Return (x, y) of the center of cell containing provided text 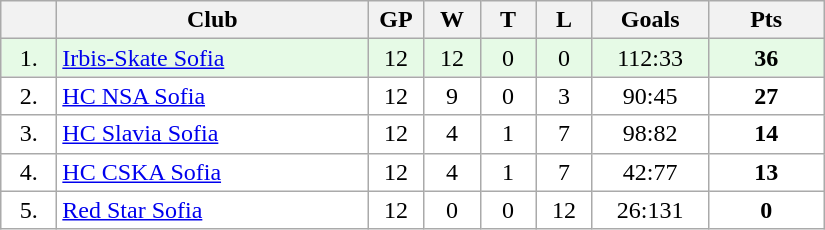
HC CSKA Sofia (212, 172)
98:82 (650, 134)
GP (396, 20)
13 (766, 172)
14 (766, 134)
4. (29, 172)
HC Slavia Sofia (212, 134)
T (508, 20)
3. (29, 134)
W (452, 20)
Pts (766, 20)
42:77 (650, 172)
L (564, 20)
3 (564, 96)
Goals (650, 20)
36 (766, 58)
27 (766, 96)
Red Star Sofia (212, 210)
1. (29, 58)
Irbis-Skate Sofia (212, 58)
HC NSA Sofia (212, 96)
112:33 (650, 58)
5. (29, 210)
2. (29, 96)
Club (212, 20)
90:45 (650, 96)
26:131 (650, 210)
9 (452, 96)
